For the text-containing cell, return its midpoint in (x, y) coordinate format. 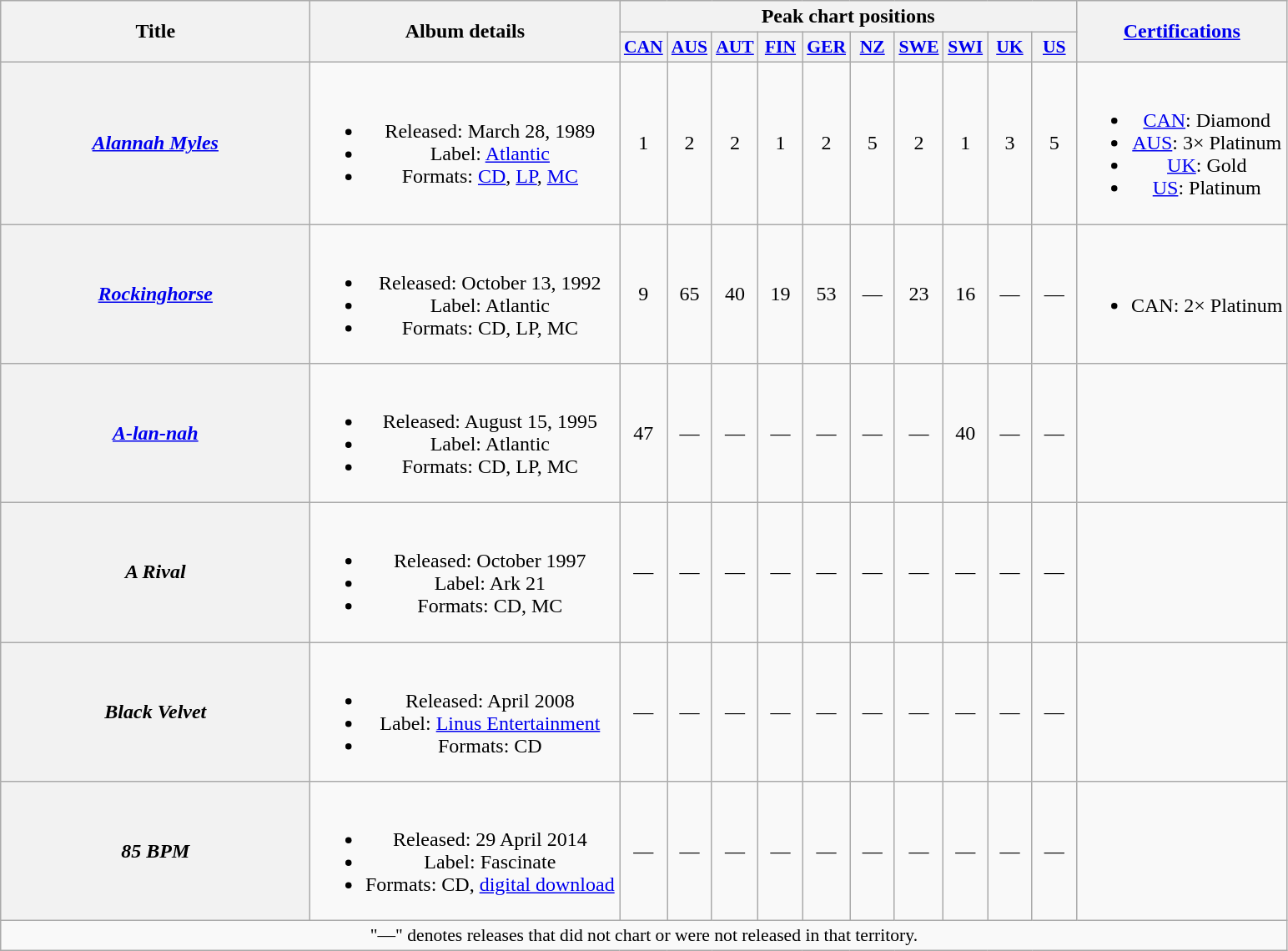
A-lan-nah (155, 434)
AUS (689, 48)
"—" denotes releases that did not chart or were not released in that territory. (644, 936)
GER (826, 48)
Black Velvet (155, 712)
Released: August 15, 1995Label: AtlanticFormats: CD, LP, MC (465, 434)
Certifications (1181, 32)
AUT (735, 48)
23 (918, 294)
A Rival (155, 572)
9 (644, 294)
US (1054, 48)
Released: October 13, 1992Label: AtlanticFormats: CD, LP, MC (465, 294)
SWI (964, 48)
CAN (644, 48)
Rockinghorse (155, 294)
UK (1009, 48)
65 (689, 294)
CAN: DiamondAUS: 3× PlatinumUK: GoldUS: Platinum (1181, 143)
85 BPM (155, 851)
CAN: 2× Platinum (1181, 294)
FIN (781, 48)
Released: October 1997Label: Ark 21Formats: CD, MC (465, 572)
Released: March 28, 1989Label: AtlanticFormats: CD, LP, MC (465, 143)
Released: April 2008Label: Linus EntertainmentFormats: CD (465, 712)
47 (644, 434)
Title (155, 32)
Released: 29 April 2014Label: FascinateFormats: CD, digital download (465, 851)
Peak chart positions (848, 17)
NZ (873, 48)
Album details (465, 32)
16 (964, 294)
3 (1009, 143)
19 (781, 294)
Alannah Myles (155, 143)
53 (826, 294)
SWE (918, 48)
